Output the [X, Y] coordinate of the center of the cell containing the given text.  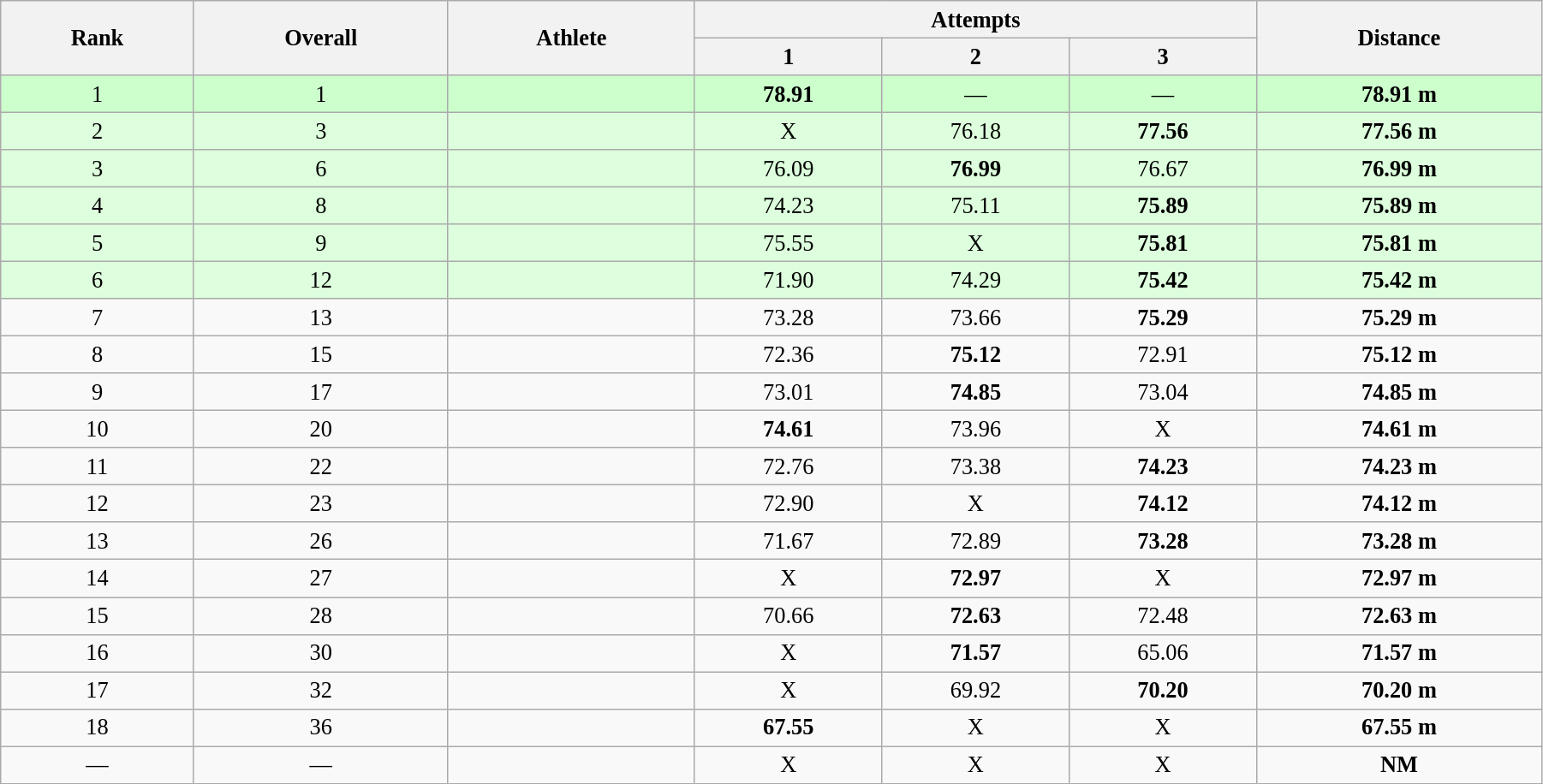
75.29 [1163, 318]
36 [320, 728]
75.42 [1163, 280]
76.09 [788, 169]
72.76 [788, 466]
73.96 [976, 429]
4 [98, 205]
20 [320, 429]
72.48 [1163, 615]
73.04 [1163, 392]
74.85 [976, 392]
72.90 [788, 503]
73.38 [976, 466]
23 [320, 503]
74.23 m [1399, 466]
NM [1399, 764]
75.12 m [1399, 354]
75.81 m [1399, 243]
75.29 m [1399, 318]
76.18 [976, 131]
74.61 [788, 429]
67.55 m [1399, 728]
71.90 [788, 280]
74.61 m [1399, 429]
74.85 m [1399, 392]
18 [98, 728]
Distance [1399, 38]
7 [98, 318]
Attempts [975, 19]
72.91 [1163, 354]
10 [98, 429]
26 [320, 541]
75.89 m [1399, 205]
11 [98, 466]
70.20 m [1399, 690]
16 [98, 653]
14 [98, 579]
74.29 [976, 280]
71.57 m [1399, 653]
75.81 [1163, 243]
77.56 [1163, 131]
71.67 [788, 541]
27 [320, 579]
75.42 m [1399, 280]
Athlete [571, 38]
72.63 m [1399, 615]
67.55 [788, 728]
75.11 [976, 205]
69.92 [976, 690]
28 [320, 615]
72.97 m [1399, 579]
73.28 m [1399, 541]
74.12 [1163, 503]
72.36 [788, 354]
75.12 [976, 354]
Overall [320, 38]
75.89 [1163, 205]
71.57 [976, 653]
75.55 [788, 243]
74.12 m [1399, 503]
30 [320, 653]
32 [320, 690]
Rank [98, 38]
5 [98, 243]
73.01 [788, 392]
78.91 [788, 93]
65.06 [1163, 653]
70.66 [788, 615]
77.56 m [1399, 131]
72.63 [976, 615]
78.91 m [1399, 93]
73.66 [976, 318]
72.89 [976, 541]
72.97 [976, 579]
70.20 [1163, 690]
76.67 [1163, 169]
76.99 m [1399, 169]
76.99 [976, 169]
22 [320, 466]
